Locate the cell with the specified text and output its [x, y] center coordinate. 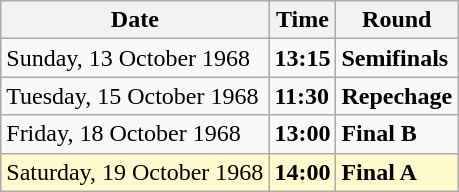
Final A [397, 172]
Saturday, 19 October 1968 [135, 172]
Semifinals [397, 58]
Sunday, 13 October 1968 [135, 58]
Final B [397, 134]
Tuesday, 15 October 1968 [135, 96]
13:00 [302, 134]
13:15 [302, 58]
14:00 [302, 172]
Friday, 18 October 1968 [135, 134]
Repechage [397, 96]
11:30 [302, 96]
Date [135, 20]
Round [397, 20]
Time [302, 20]
